Find where the given text appears and provide that cell's center as [x, y] coordinate. 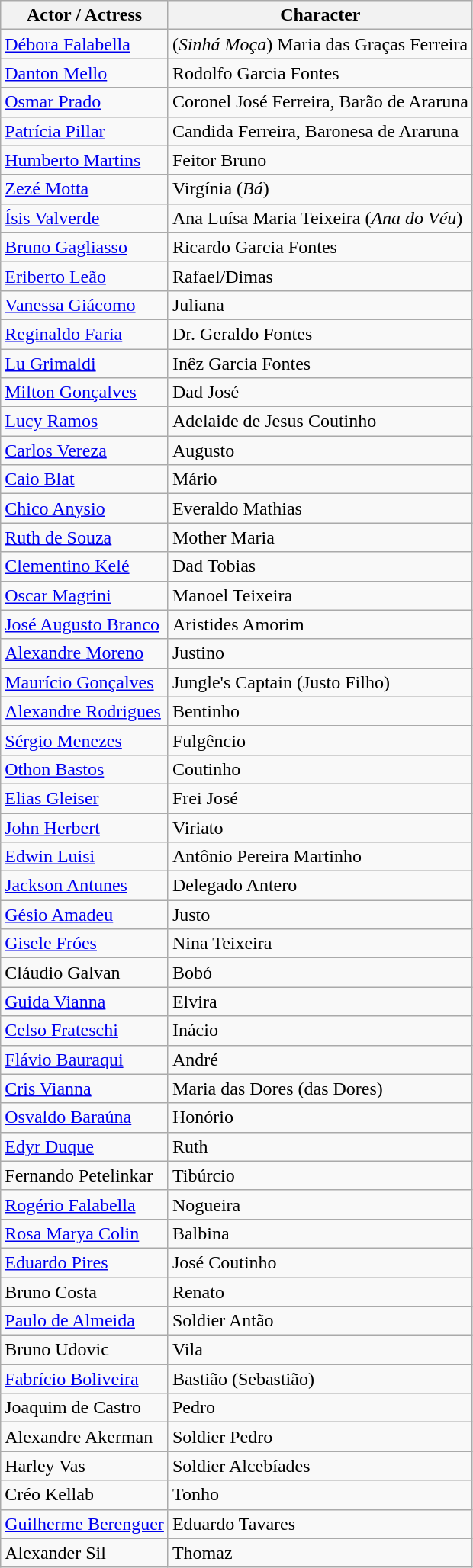
Inêz Garcia Fontes [320, 364]
Soldier Antão [320, 1321]
Cris Vianna [85, 1089]
Nogueira [320, 1204]
Viriato [320, 827]
Bruno Gagliasso [85, 247]
Bruno Udovic [85, 1350]
Celso Frateschi [85, 1031]
Osmar Prado [85, 102]
Ruth [320, 1146]
Edyr Duque [85, 1146]
Clementino Kelé [85, 566]
Pedro [320, 1408]
Danton Mello [85, 73]
Fernando Petelinkar [85, 1175]
Ricardo Garcia Fontes [320, 247]
Honório [320, 1117]
Rafael/Dimas [320, 276]
Mother Maria [320, 537]
Ruth de Souza [85, 537]
Virgínia (Bá) [320, 189]
Maria das Dores (das Dores) [320, 1089]
Alexandre Moreno [85, 653]
Fabrício Boliveira [85, 1379]
Coutinho [320, 769]
Carlos Vereza [85, 451]
Bruno Costa [85, 1292]
Justino [320, 653]
Balbina [320, 1233]
Frei José [320, 798]
Renato [320, 1292]
Bentinho [320, 711]
(Sinhá Moça) Maria das Graças Ferreira [320, 44]
Joaquim de Castro [85, 1408]
Cláudio Galvan [85, 973]
Humberto Martins [85, 160]
Lucy Ramos [85, 422]
Eduardo Tavares [320, 1524]
Milton Gonçalves [85, 393]
André [320, 1060]
José Coutinho [320, 1262]
Lu Grimaldi [85, 364]
Zezé Motta [85, 189]
Fulgêncio [320, 740]
Guilherme Berenguer [85, 1524]
Nina Teixeira [320, 944]
Dr. Geraldo Fontes [320, 334]
Jungle's Captain (Justo Filho) [320, 682]
Candida Ferreira, Baronesa de Araruna [320, 131]
Aristides Amorim [320, 624]
Antônio Pereira Martinho [320, 857]
Othon Bastos [85, 769]
Edwin Luisi [85, 857]
Osvaldo Baraúna [85, 1117]
Bobó [320, 973]
Rogério Falabella [85, 1204]
Ísis Valverde [85, 218]
Rodolfo Garcia Fontes [320, 73]
Juliana [320, 305]
Mário [320, 479]
Gisele Fróes [85, 944]
Sérgio Menezes [85, 740]
Alexander Sil [85, 1553]
Patrícia Pillar [85, 131]
Tibúrcio [320, 1175]
Tonho [320, 1495]
Augusto [320, 451]
Flávio Bauraqui [85, 1060]
Caio Blat [85, 479]
Chico Anysio [85, 508]
Vila [320, 1350]
John Herbert [85, 827]
Alexandre Akerman [85, 1437]
Eduardo Pires [85, 1262]
Débora Falabella [85, 44]
Soldier Alcebíades [320, 1466]
Inácio [320, 1031]
Jackson Antunes [85, 886]
Justo [320, 915]
Elias Gleiser [85, 798]
Delegado Antero [320, 886]
Guida Vianna [85, 1002]
Créo Kellab [85, 1495]
Paulo de Almeida [85, 1321]
Actor / Actress [85, 15]
Bastião (Sebastião) [320, 1379]
Reginaldo Faria [85, 334]
Dad Tobias [320, 566]
Rosa Marya Colin [85, 1233]
Ana Luísa Maria Teixeira (Ana do Véu) [320, 218]
Everaldo Mathias [320, 508]
Elvira [320, 1002]
Coronel José Ferreira, Barão de Araruna [320, 102]
Feitor Bruno [320, 160]
Gésio Amadeu [85, 915]
Vanessa Giácomo [85, 305]
Maurício Gonçalves [85, 682]
Dad José [320, 393]
José Augusto Branco [85, 624]
Alexandre Rodrigues [85, 711]
Character [320, 15]
Adelaide de Jesus Coutinho [320, 422]
Manoel Teixeira [320, 595]
Oscar Magrini [85, 595]
Harley Vas [85, 1466]
Thomaz [320, 1553]
Soldier Pedro [320, 1437]
Eriberto Leão [85, 276]
